Determine the [x, y] coordinate at the center of the cell enclosing the given text.  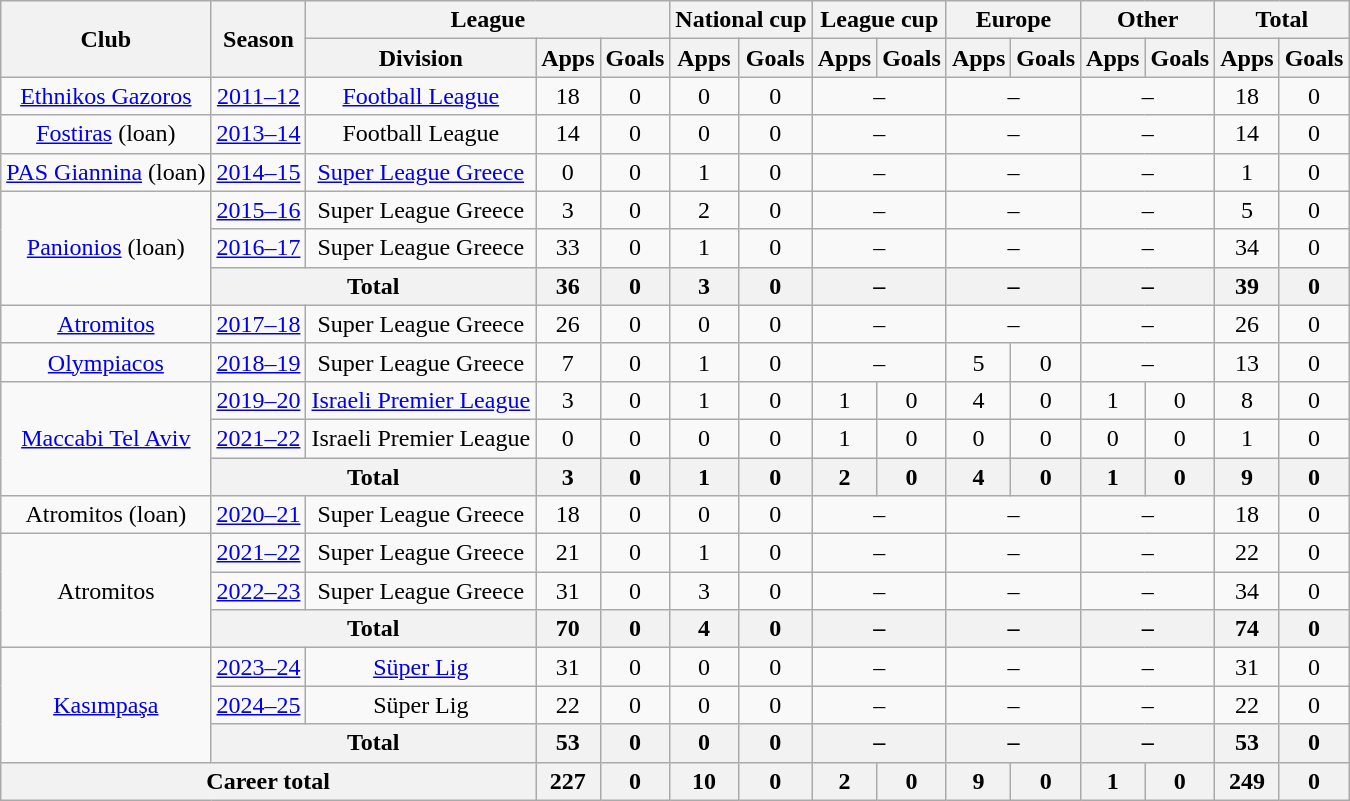
249 [1247, 781]
13 [1247, 362]
2014–15 [258, 172]
7 [568, 362]
2017–18 [258, 324]
Season [258, 39]
2022–23 [258, 591]
PAS Giannina (loan) [106, 172]
2016–17 [258, 248]
39 [1247, 286]
Europe [1013, 20]
36 [568, 286]
2011–12 [258, 96]
2023–24 [258, 667]
2020–21 [258, 515]
70 [568, 629]
2018–19 [258, 362]
2015–16 [258, 210]
33 [568, 248]
21 [568, 553]
2019–20 [258, 400]
10 [704, 781]
National cup [741, 20]
Kasımpaşa [106, 705]
Fostiras (loan) [106, 134]
2013–14 [258, 134]
74 [1247, 629]
227 [568, 781]
8 [1247, 400]
League cup [879, 20]
Other [1148, 20]
Olympiacos [106, 362]
Division [421, 58]
Maccabi Tel Aviv [106, 438]
Atromitos (loan) [106, 515]
Panionios (loan) [106, 248]
Ethnikos Gazoros [106, 96]
Career total [268, 781]
League [488, 20]
2024–25 [258, 705]
Club [106, 39]
